Scan for the cell matching the given text and deliver its (X, Y) coordinate at center. 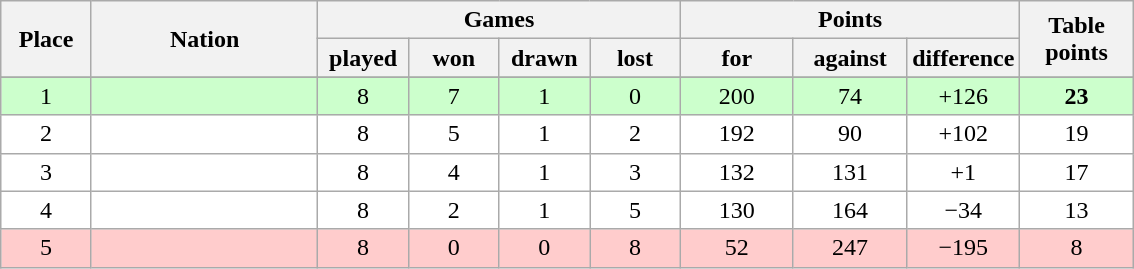
200 (736, 96)
164 (850, 210)
−34 (964, 210)
played (364, 58)
Place (46, 39)
Nation (204, 39)
+126 (964, 96)
drawn (544, 58)
won (454, 58)
7 (454, 96)
+102 (964, 134)
against (850, 58)
−195 (964, 248)
130 (736, 210)
19 (1076, 134)
90 (850, 134)
192 (736, 134)
23 (1076, 96)
Games (499, 20)
difference (964, 58)
131 (850, 172)
52 (736, 248)
lost (636, 58)
247 (850, 248)
for (736, 58)
+1 (964, 172)
Points (850, 20)
74 (850, 96)
132 (736, 172)
Tablepoints (1076, 39)
17 (1076, 172)
13 (1076, 210)
